Output the (x, y) coordinate of the center of the cell containing the given text.  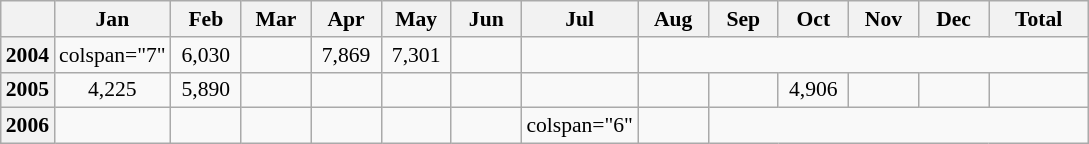
7,301 (416, 55)
2006 (28, 126)
Jun (486, 19)
Oct (813, 19)
Aug (673, 19)
Total (1039, 19)
4,906 (813, 90)
6,030 (206, 55)
Jul (580, 19)
Nov (883, 19)
Dec (954, 19)
May (416, 19)
Mar (276, 19)
7,869 (346, 55)
Jan (112, 19)
Sep (743, 19)
colspan="6" (580, 126)
Feb (206, 19)
2005 (28, 90)
4,225 (112, 90)
2004 (28, 55)
5,890 (206, 90)
colspan="7" (112, 55)
Apr (346, 19)
